Search for the cell housing the specified text and yield its [X, Y] center coordinate. 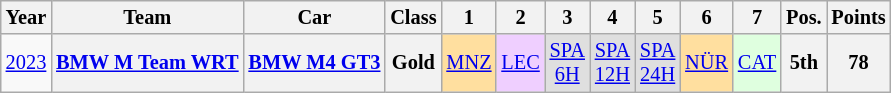
BMW M Team WRT [147, 63]
Year [26, 17]
SPA24H [658, 63]
7 [757, 17]
Team [147, 17]
Pos. [804, 17]
NÜR [706, 63]
Class [413, 17]
78 [858, 63]
1 [468, 17]
CAT [757, 63]
MNZ [468, 63]
BMW M4 GT3 [314, 63]
2 [520, 17]
5th [804, 63]
3 [568, 17]
2023 [26, 63]
6 [706, 17]
5 [658, 17]
Gold [413, 63]
SPA12H [612, 63]
Points [858, 17]
LEC [520, 63]
4 [612, 17]
SPA6H [568, 63]
Car [314, 17]
